Pinpoint the cell where the given text exists, returning its (x, y) midpoint coordinate. 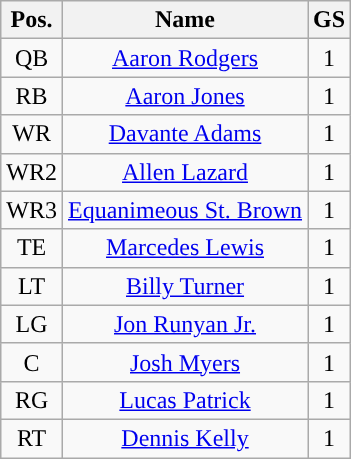
Pos. (32, 20)
Aaron Rodgers (184, 58)
RG (32, 400)
RB (32, 96)
Equanimeous St. Brown (184, 210)
Allen Lazard (184, 172)
GS (330, 20)
WR (32, 134)
TE (32, 248)
C (32, 362)
Name (184, 20)
QB (32, 58)
Billy Turner (184, 286)
LT (32, 286)
Davante Adams (184, 134)
Marcedes Lewis (184, 248)
Aaron Jones (184, 96)
Josh Myers (184, 362)
RT (32, 438)
Dennis Kelly (184, 438)
LG (32, 324)
Lucas Patrick (184, 400)
Jon Runyan Jr. (184, 324)
WR3 (32, 210)
WR2 (32, 172)
